Detect which cell encompasses the target text, then output its [X, Y] center coordinate. 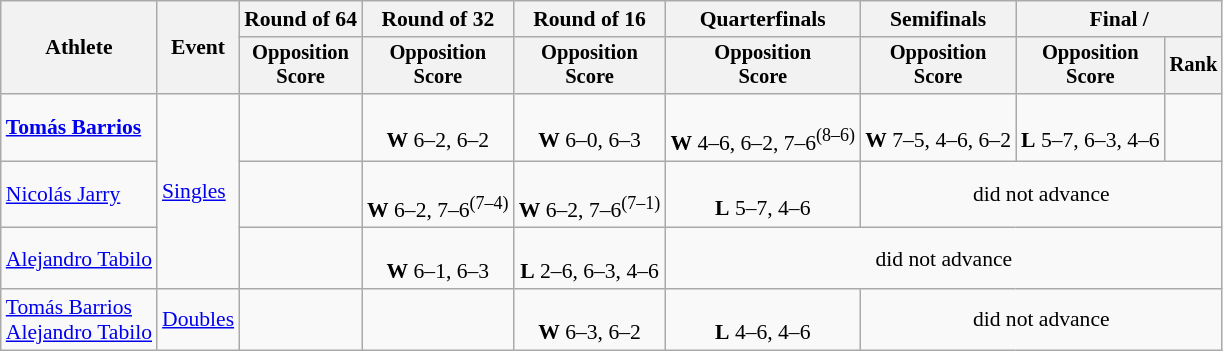
Quarterfinals [762, 19]
Semifinals [938, 19]
L 5–7, 4–6 [762, 194]
Final / [1119, 19]
L 2–6, 6–3, 4–6 [590, 258]
W 4–6, 6–2, 7–6(8–6) [762, 128]
W 7–5, 4–6, 6–2 [938, 128]
L 4–6, 4–6 [762, 320]
Round of 64 [300, 19]
W 6–0, 6–3 [590, 128]
W 6–1, 6–3 [438, 258]
W 6–2, 6–2 [438, 128]
Rank [1194, 66]
Round of 16 [590, 19]
Athlete [79, 48]
W 6–3, 6–2 [590, 320]
W 6–2, 7–6(7–1) [590, 194]
Round of 32 [438, 19]
W 6–2, 7–6(7–4) [438, 194]
Event [198, 48]
Singles [198, 192]
Doubles [198, 320]
Alejandro Tabilo [79, 258]
L 5–7, 6–3, 4–6 [1090, 128]
Tomás BarriosAlejandro Tabilo [79, 320]
Tomás Barrios [79, 128]
Nicolás Jarry [79, 194]
